Return (x, y) of the center of cell containing provided text 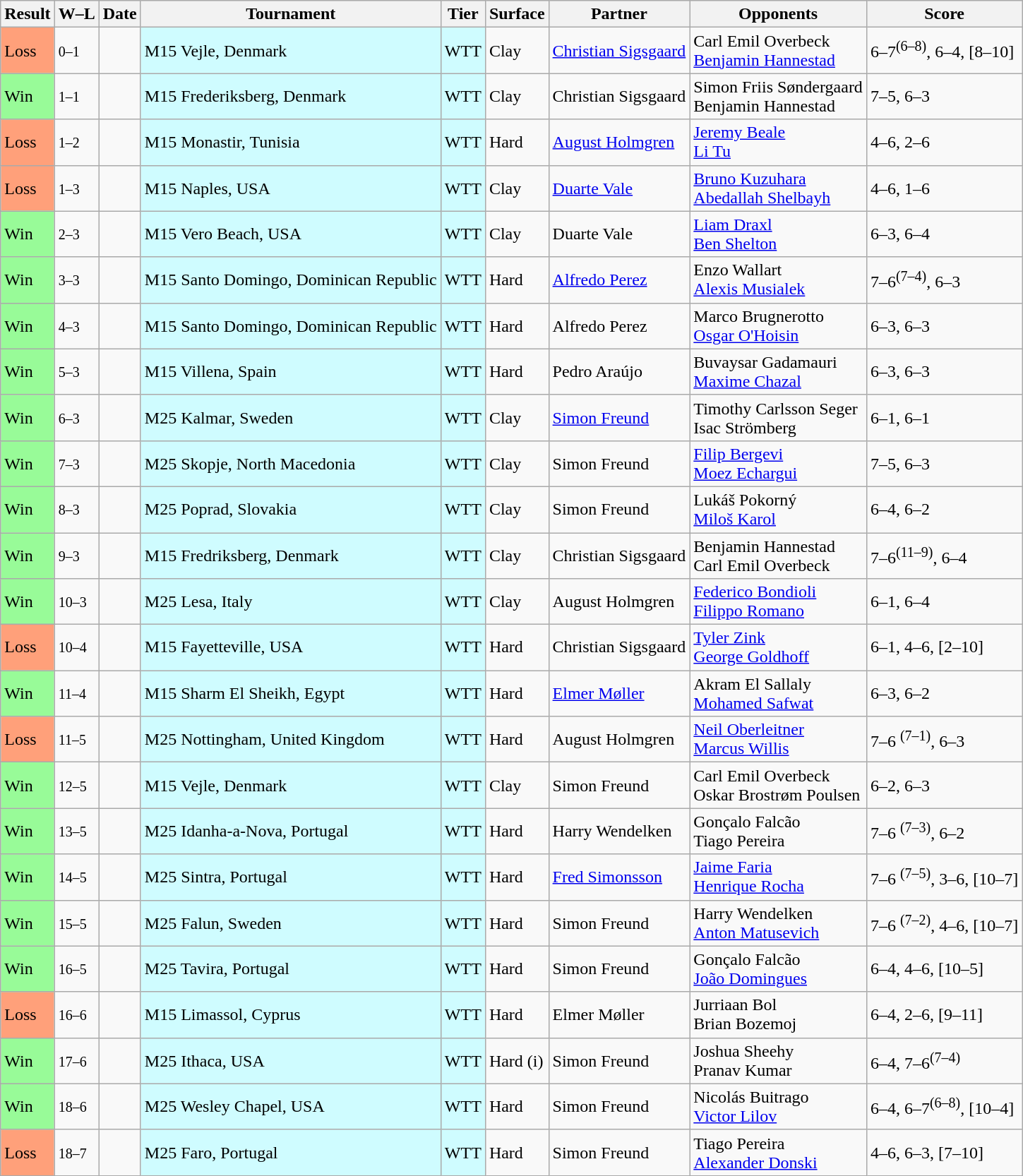
M25 Idanha-a-Nova, Portugal (291, 832)
18–6 (76, 1107)
7–3 (76, 463)
Partner (619, 14)
Lukáš Pokorný Miloš Karol (778, 510)
7–6 (7–5), 3–6, [10–7] (944, 877)
6–4, 6–2 (944, 510)
10–3 (76, 601)
Neil Oberleitner Marcus Willis (778, 740)
M25 Lesa, Italy (291, 601)
Score (944, 14)
11–5 (76, 740)
Timothy Carlsson Seger Isac Strömberg (778, 418)
Surface (517, 14)
15–5 (76, 923)
Gonçalo Falcão Tiago Pereira (778, 832)
6–1, 4–6, [2–10] (944, 648)
18–7 (76, 1152)
M15 Fayetteville, USA (291, 648)
1–1 (76, 96)
1–3 (76, 188)
Jaime Faria Henrique Rocha (778, 877)
6–3, 6–4 (944, 234)
Federico Bondioli Filippo Romano (778, 601)
6–7(6–8), 6–4, [8–10] (944, 51)
Simon Friis Søndergaard Benjamin Hannestad (778, 96)
M15 Villena, Spain (291, 371)
M25 Kalmar, Sweden (291, 418)
13–5 (76, 832)
6–3 (76, 418)
Nicolás Buitrago Victor Lilov (778, 1107)
4–6, 2–6 (944, 143)
M25 Ithaca, USA (291, 1060)
Opponents (778, 14)
M15 Vero Beach, USA (291, 234)
Marco Brugnerotto Osgar O'Hoisin (778, 326)
M15 Naples, USA (291, 188)
11–4 (76, 693)
Fred Simonsson (619, 877)
M25 Skopje, North Macedonia (291, 463)
Liam Draxl Ben Shelton (778, 234)
4–6, 6–3, [7–10] (944, 1152)
M15 Limassol, Cyprus (291, 1015)
Tiago Pereira Alexander Donski (778, 1152)
M25 Tavira, Portugal (291, 968)
7–6 (7–3), 6–2 (944, 832)
10–4 (76, 648)
6–1, 6–1 (944, 418)
Buvaysar Gadamauri Maxime Chazal (778, 371)
16–5 (76, 968)
W–L (76, 14)
7–6 (7–1), 6–3 (944, 740)
M25 Sintra, Portugal (291, 877)
Date (120, 14)
Result (28, 14)
4–3 (76, 326)
Carl Emil Overbeck Oskar Brostrøm Poulsen (778, 785)
4–6, 1–6 (944, 188)
Tyler Zink George Goldhoff (778, 648)
Gonçalo Falcão João Domingues (778, 968)
Enzo Wallart Alexis Musialek (778, 280)
Tier (463, 14)
Joshua Sheehy Pranav Kumar (778, 1060)
8–3 (76, 510)
Akram El Sallaly Mohamed Safwat (778, 693)
6–4, 4–6, [10–5] (944, 968)
0–1 (76, 51)
Bruno Kuzuhara Abedallah Shelbayh (778, 188)
Filip Bergevi Moez Echargui (778, 463)
M15 Monastir, Tunisia (291, 143)
Pedro Araújo (619, 371)
1–2 (76, 143)
5–3 (76, 371)
M25 Faro, Portugal (291, 1152)
2–3 (76, 234)
M15 Fredriksberg, Denmark (291, 555)
14–5 (76, 877)
6–2, 6–3 (944, 785)
Harry Wendelken (619, 832)
12–5 (76, 785)
7–6 (7–2), 4–6, [10–7] (944, 923)
16–6 (76, 1015)
M25 Nottingham, United Kingdom (291, 740)
Tournament (291, 14)
Jeremy Beale Li Tu (778, 143)
M15 Sharm El Sheikh, Egypt (291, 693)
M25 Wesley Chapel, USA (291, 1107)
7–6(11–9), 6–4 (944, 555)
M15 Frederiksberg, Denmark (291, 96)
M25 Poprad, Slovakia (291, 510)
Harry Wendelken Anton Matusevich (778, 923)
Hard (i) (517, 1060)
M25 Falun, Sweden (291, 923)
Carl Emil Overbeck Benjamin Hannestad (778, 51)
Jurriaan Bol Brian Bozemoj (778, 1015)
Benjamin Hannestad Carl Emil Overbeck (778, 555)
9–3 (76, 555)
6–1, 6–4 (944, 601)
6–4, 2–6, [9–11] (944, 1015)
3–3 (76, 280)
7–6(7–4), 6–3 (944, 280)
17–6 (76, 1060)
6–4, 6–7(6–8), [10–4] (944, 1107)
6–3, 6–2 (944, 693)
6–4, 7–6(7–4) (944, 1060)
